Pinpoint the cell where the given text exists, returning its [x, y] midpoint coordinate. 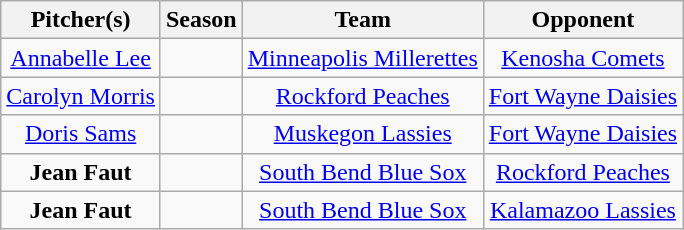
Doris Sams [81, 134]
Team [362, 20]
Opponent [582, 20]
Carolyn Morris [81, 96]
Season [201, 20]
Kalamazoo Lassies [582, 210]
Kenosha Comets [582, 58]
Minneapolis Millerettes [362, 58]
Muskegon Lassies [362, 134]
Pitcher(s) [81, 20]
Annabelle Lee [81, 58]
